Return [x, y] of the center of cell containing provided text 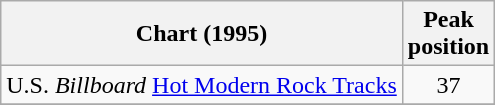
Peakposition [448, 34]
Chart (1995) [202, 34]
37 [448, 85]
U.S. Billboard Hot Modern Rock Tracks [202, 85]
